Extract the (X, Y) coordinate from the center of the cell holding the provided text.  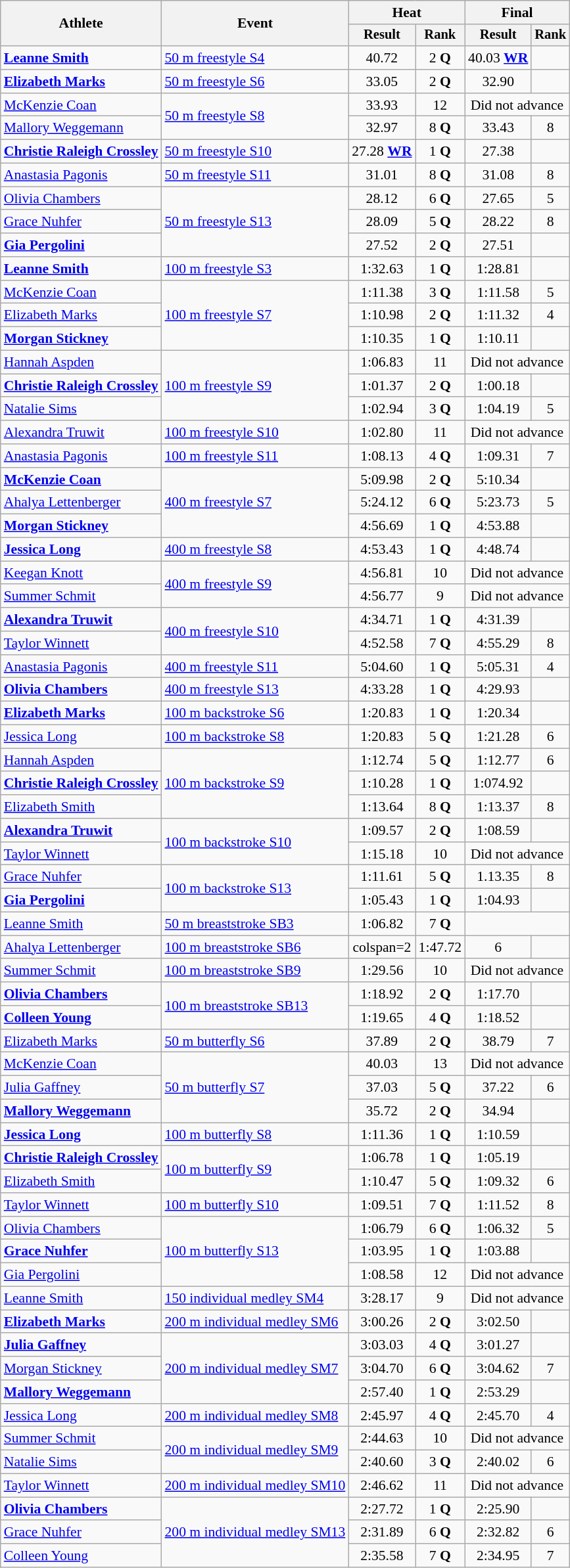
1:28.81 (498, 269)
50 m breaststroke SB3 (255, 924)
38.79 (498, 1041)
50 m freestyle S6 (255, 81)
4:56.81 (381, 573)
50 m butterfly S6 (255, 1041)
34.94 (498, 1111)
4:31.39 (498, 619)
1:01.37 (381, 386)
100 m backstroke S9 (255, 783)
31.08 (498, 175)
27.51 (498, 245)
100 m butterfly S10 (255, 1205)
1:09.51 (381, 1205)
3:28.17 (381, 1299)
200 m individual medley SM8 (255, 1416)
4:56.69 (381, 526)
100 m butterfly S9 (255, 1169)
1:11.38 (381, 292)
1:12.77 (498, 760)
2:31.89 (381, 1533)
100 m butterfly S13 (255, 1252)
1:29.56 (381, 971)
33.43 (498, 128)
1:11.36 (381, 1134)
40.03 WR (498, 58)
Event (255, 24)
33.93 (381, 105)
1:05.19 (498, 1158)
200 m individual medley SM9 (255, 1450)
37.03 (381, 1088)
28.12 (381, 198)
400 m freestyle S10 (255, 631)
4:56.77 (381, 596)
1:17.70 (498, 994)
3:00.26 (381, 1322)
4:55.29 (498, 643)
2:40.60 (381, 1462)
2:45.97 (381, 1416)
1:32.63 (381, 269)
400 m freestyle S11 (255, 667)
50 m freestyle S13 (255, 222)
50 m freestyle S4 (255, 58)
27.65 (498, 198)
5:04.60 (381, 667)
400 m freestyle S13 (255, 690)
32.90 (498, 81)
1:12.74 (381, 760)
200 m individual medley SM10 (255, 1486)
40.72 (381, 58)
4:29.93 (498, 690)
1:074.92 (498, 784)
50 m freestyle S8 (255, 117)
200 m individual medley SM6 (255, 1322)
1:18.92 (381, 994)
100 m backstroke S8 (255, 737)
2:27.72 (381, 1509)
100 m backstroke S10 (255, 842)
1.13.35 (498, 877)
27.28 WR (381, 152)
1:10.98 (381, 315)
1:03.88 (498, 1251)
4:53.88 (498, 526)
4:48.74 (498, 550)
1:08.59 (498, 830)
1:10.47 (381, 1181)
2:25.90 (498, 1509)
400 m freestyle S9 (255, 585)
colspan=2 (381, 947)
1:11.32 (498, 315)
37.89 (381, 1041)
1:08.58 (381, 1275)
1:06.83 (381, 363)
1:18.52 (498, 1018)
3:01.27 (498, 1345)
5:09.98 (381, 480)
1:20.34 (498, 713)
1:08.13 (381, 456)
32.97 (381, 128)
1:11.52 (498, 1205)
1:06.82 (381, 924)
5:10.34 (498, 480)
33.05 (381, 81)
1:04.19 (498, 409)
2:46.62 (381, 1486)
100 m breaststroke SB9 (255, 971)
2:32.82 (498, 1533)
1:19.65 (381, 1018)
3:04.70 (381, 1368)
50 m freestyle S11 (255, 175)
1:06.79 (381, 1228)
27.52 (381, 245)
Final (517, 12)
40.03 (381, 1064)
1:03.95 (381, 1251)
100 m breaststroke SB6 (255, 947)
1:04.93 (498, 901)
4:52.58 (381, 643)
27.38 (498, 152)
1:09.57 (381, 830)
400 m freestyle S8 (255, 550)
28.22 (498, 222)
4:53.43 (381, 550)
1:10.59 (498, 1134)
100 m backstroke S13 (255, 888)
100 m butterfly S8 (255, 1134)
31.01 (381, 175)
2:35.58 (381, 1556)
13 (440, 1064)
4:33.28 (381, 690)
100 m freestyle S3 (255, 269)
35.72 (381, 1111)
100 m freestyle S7 (255, 315)
5:05.31 (498, 667)
50 m freestyle S10 (255, 152)
2:57.40 (381, 1392)
4:34.71 (381, 619)
2:34.95 (498, 1556)
1:13.37 (498, 807)
1:21.28 (498, 737)
1:47.72 (440, 947)
2:44.63 (381, 1439)
1:10.11 (498, 339)
3:02.50 (498, 1322)
1:05.43 (381, 901)
3:03.03 (381, 1345)
Keegan Knott (82, 573)
1:09.32 (498, 1181)
1:06.78 (381, 1158)
100 m breaststroke SB13 (255, 1005)
1:13.64 (381, 807)
1:02.94 (381, 409)
200 m individual medley SM13 (255, 1532)
37.22 (498, 1088)
400 m freestyle S7 (255, 503)
1:15.18 (381, 854)
2:45.70 (498, 1416)
5:23.73 (498, 503)
50 m butterfly S7 (255, 1088)
1:02.80 (381, 432)
3:04.62 (498, 1368)
2:40.02 (498, 1462)
Athlete (82, 24)
2:53.29 (498, 1392)
5:24.12 (381, 503)
150 individual medley SM4 (255, 1299)
1:06.32 (498, 1228)
1:11.61 (381, 877)
Heat (406, 12)
1:10.35 (381, 339)
100 m backstroke S6 (255, 713)
1:09.31 (498, 456)
1:00.18 (498, 386)
200 m individual medley SM7 (255, 1369)
1:11.58 (498, 292)
28.09 (381, 222)
100 m freestyle S9 (255, 386)
100 m freestyle S11 (255, 456)
1:10.28 (381, 784)
100 m freestyle S10 (255, 432)
